Scan for the cell matching the given text and deliver its [x, y] coordinate at center. 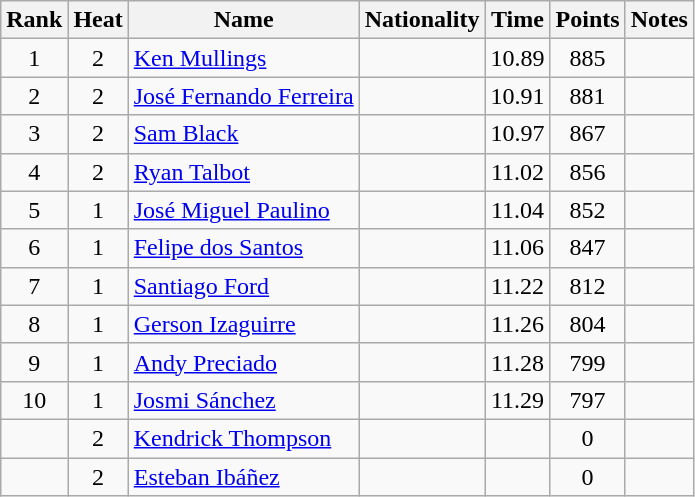
Time [518, 20]
Esteban Ibáñez [244, 477]
Andy Preciado [244, 362]
Sam Black [244, 134]
4 [34, 172]
11.28 [518, 362]
5 [34, 210]
Heat [98, 20]
Josmi Sánchez [244, 400]
9 [34, 362]
11.02 [518, 172]
Ryan Talbot [244, 172]
11.22 [518, 286]
856 [588, 172]
804 [588, 324]
11.29 [518, 400]
867 [588, 134]
6 [34, 248]
Kendrick Thompson [244, 438]
8 [34, 324]
Nationality [422, 20]
Santiago Ford [244, 286]
885 [588, 58]
3 [34, 134]
Felipe dos Santos [244, 248]
10 [34, 400]
10.91 [518, 96]
847 [588, 248]
Name [244, 20]
812 [588, 286]
Points [588, 20]
Notes [659, 20]
797 [588, 400]
7 [34, 286]
11.26 [518, 324]
11.04 [518, 210]
José Fernando Ferreira [244, 96]
Rank [34, 20]
11.06 [518, 248]
852 [588, 210]
Gerson Izaguirre [244, 324]
Ken Mullings [244, 58]
José Miguel Paulino [244, 210]
799 [588, 362]
881 [588, 96]
10.97 [518, 134]
10.89 [518, 58]
